Detect which cell encompasses the target text, then output its [x, y] center coordinate. 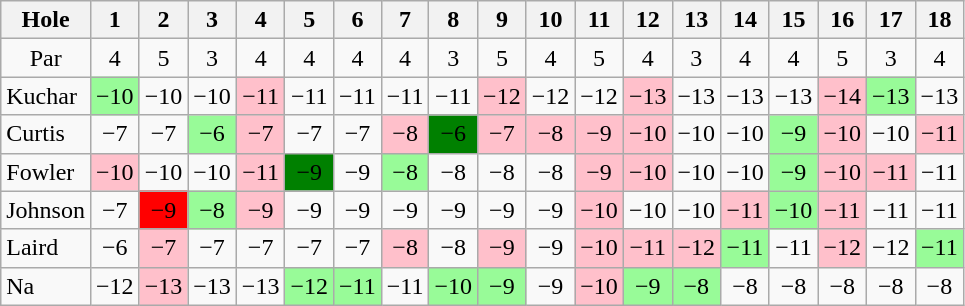
12 [648, 20]
Kuchar [46, 96]
18 [940, 20]
14 [746, 20]
Curtis [46, 134]
9 [502, 20]
Na [46, 286]
−14 [842, 96]
Par [46, 58]
7 [405, 20]
10 [550, 20]
8 [454, 20]
6 [358, 20]
2 [164, 20]
Johnson [46, 210]
17 [890, 20]
13 [696, 20]
Fowler [46, 172]
11 [600, 20]
15 [794, 20]
Laird [46, 248]
1 [114, 20]
16 [842, 20]
Hole [46, 20]
